Return the [X, Y] coordinate for the center point of the cell that contains the specified text.  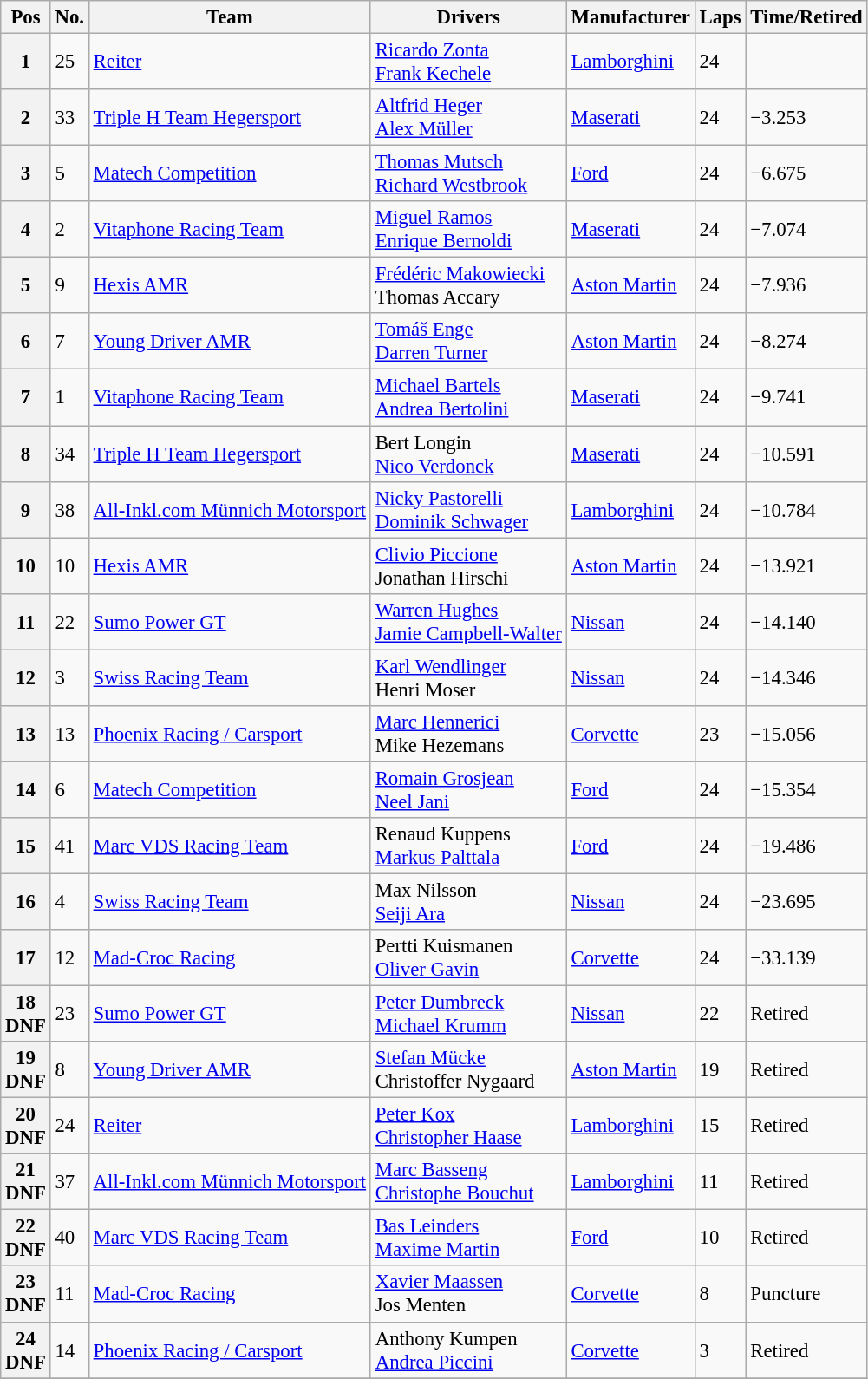
Laps [720, 17]
Team [229, 17]
−10.784 [806, 510]
−14.140 [806, 621]
Peter Dumbreck Michael Krumm [468, 1015]
Frédéric Makowiecki Thomas Accary [468, 286]
34 [69, 454]
Peter Kox Christopher Haase [468, 1126]
38 [69, 510]
−15.354 [806, 789]
−8.274 [806, 342]
20DNF [26, 1126]
−6.675 [806, 173]
Tomáš Enge Darren Turner [468, 342]
−13.921 [806, 565]
41 [69, 846]
Max Nilsson Seiji Ara [468, 902]
Pos [26, 17]
−19.486 [806, 846]
−9.741 [806, 397]
Nicky Pastorelli Dominik Schwager [468, 510]
No. [69, 17]
−33.139 [806, 957]
Romain Grosjean Neel Jani [468, 789]
21DNF [26, 1181]
24DNF [26, 1350]
−15.056 [806, 734]
25 [69, 62]
40 [69, 1238]
19 [720, 1070]
Stefan Mücke Christoffer Nygaard [468, 1070]
Marc Hennerici Mike Hezemans [468, 734]
Time/Retired [806, 17]
Renaud Kuppens Markus Palttala [468, 846]
16 [26, 902]
Puncture [806, 1294]
Pertti Kuismanen Oliver Gavin [468, 957]
22DNF [26, 1238]
17 [26, 957]
−7.074 [806, 229]
33 [69, 118]
Michael Bartels Andrea Bertolini [468, 397]
Xavier Maassen Jos Menten [468, 1294]
Clivio Piccione Jonathan Hirschi [468, 565]
−14.346 [806, 678]
Karl Wendlinger Henri Moser [468, 678]
37 [69, 1181]
19DNF [26, 1070]
23DNF [26, 1294]
−10.591 [806, 454]
Marc Basseng Christophe Bouchut [468, 1181]
Bas Leinders Maxime Martin [468, 1238]
Thomas Mutsch Richard Westbrook [468, 173]
Anthony Kumpen Andrea Piccini [468, 1350]
−7.936 [806, 286]
Drivers [468, 17]
Manufacturer [630, 17]
−3.253 [806, 118]
Miguel Ramos Enrique Bernoldi [468, 229]
−23.695 [806, 902]
Altfrid Heger Alex Müller [468, 118]
18DNF [26, 1015]
Ricardo Zonta Frank Kechele [468, 62]
Bert Longin Nico Verdonck [468, 454]
Warren Hughes Jamie Campbell-Walter [468, 621]
